Return the (X, Y) coordinate for the center point of the cell that contains the specified text.  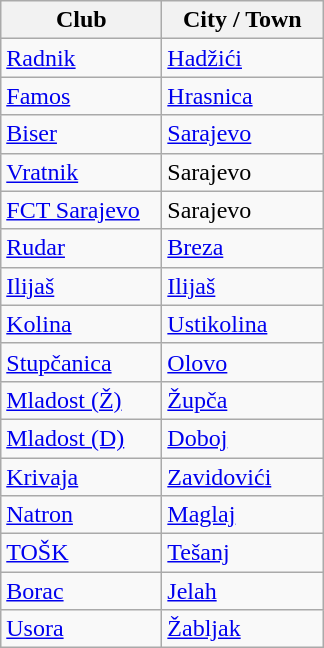
Hadžići (242, 58)
Žabljak (242, 629)
FCT Sarajevo (82, 210)
Club (82, 20)
City / Town (242, 20)
Zavidovići (242, 477)
Tešanj (242, 553)
Radnik (82, 58)
Doboj (242, 438)
Mladost (Ž) (82, 400)
Mladost (D) (82, 438)
Hrasnica (242, 96)
Stupčanica (82, 362)
Natron (82, 515)
Usora (82, 629)
Breza (242, 248)
Famos (82, 96)
Maglaj (242, 515)
Olovo (242, 362)
Župča (242, 400)
TOŠK (82, 553)
Krivaja (82, 477)
Rudar (82, 248)
Vratnik (82, 172)
Kolina (82, 324)
Ustikolina (242, 324)
Jelah (242, 591)
Borac (82, 591)
Biser (82, 134)
